Search for the cell housing the specified text and yield its [x, y] center coordinate. 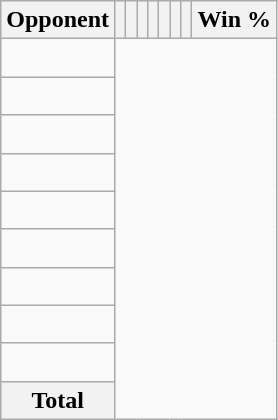
Win % [234, 20]
Opponent [58, 20]
Total [58, 400]
